Pinpoint the cell where the given text exists, returning its [X, Y] midpoint coordinate. 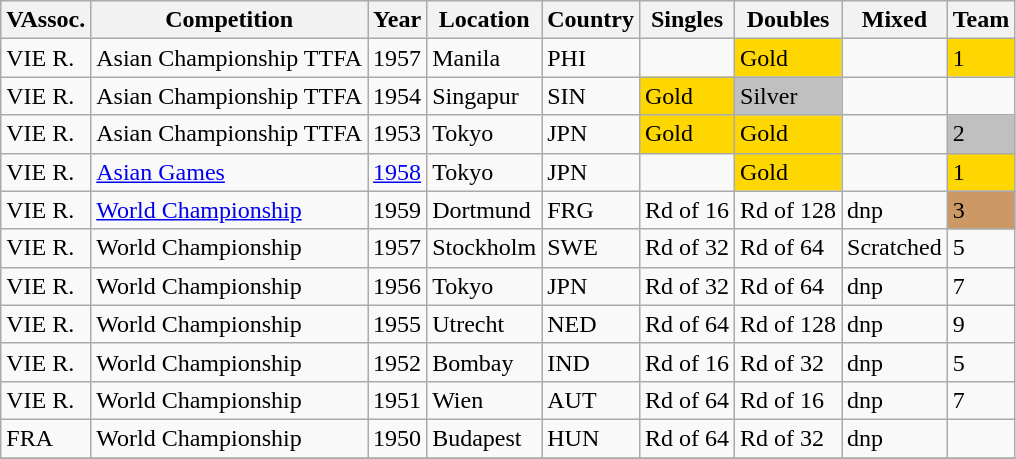
Stockholm [484, 248]
Dortmund [484, 210]
Country [591, 20]
9 [981, 324]
SIN [591, 96]
HUN [591, 438]
Mixed [895, 20]
1950 [398, 438]
1959 [398, 210]
Budapest [484, 438]
Scratched [895, 248]
FRG [591, 210]
2 [981, 134]
Singapur [484, 96]
1954 [398, 96]
Team [981, 20]
Manila [484, 58]
Location [484, 20]
1951 [398, 400]
AUT [591, 400]
FRA [46, 438]
Singles [686, 20]
Year [398, 20]
IND [591, 362]
VAssoc. [46, 20]
SWE [591, 248]
1958 [398, 172]
Competition [230, 20]
Utrecht [484, 324]
Doubles [788, 20]
Wien [484, 400]
3 [981, 210]
PHI [591, 58]
Bombay [484, 362]
1956 [398, 286]
1952 [398, 362]
1953 [398, 134]
Asian Games [230, 172]
NED [591, 324]
Silver [788, 96]
1955 [398, 324]
